Identify which cell holds the provided text, then report its [X, Y] central coordinate. 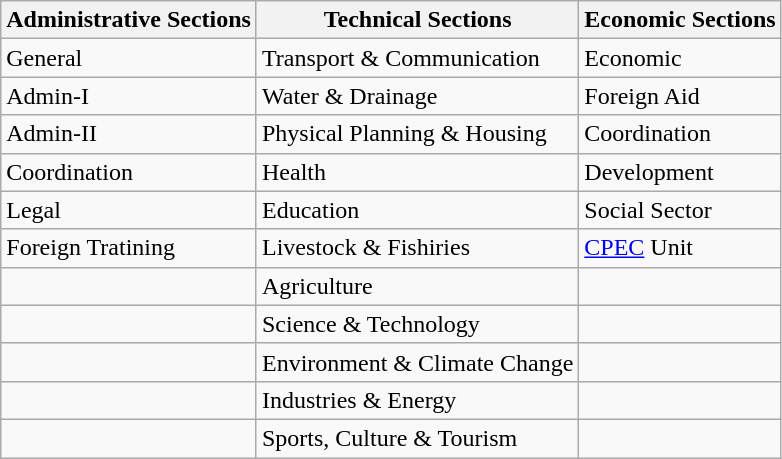
Transport & Communication [417, 58]
Industries & Energy [417, 400]
Admin-I [129, 96]
Admin-II [129, 134]
Development [680, 172]
CPEC Unit [680, 248]
Education [417, 210]
Water & Drainage [417, 96]
Legal [129, 210]
Administrative Sections [129, 20]
Sports, Culture & Tourism [417, 438]
Environment & Climate Change [417, 362]
Social Sector [680, 210]
Physical Planning & Housing [417, 134]
Economic [680, 58]
Technical Sections [417, 20]
Health [417, 172]
Economic Sections [680, 20]
Agriculture [417, 286]
Science & Technology [417, 324]
Foreign Tratining [129, 248]
General [129, 58]
Foreign Aid [680, 96]
Livestock & Fishiries [417, 248]
